Return the [X, Y] coordinate for the center point of the cell that contains the specified text.  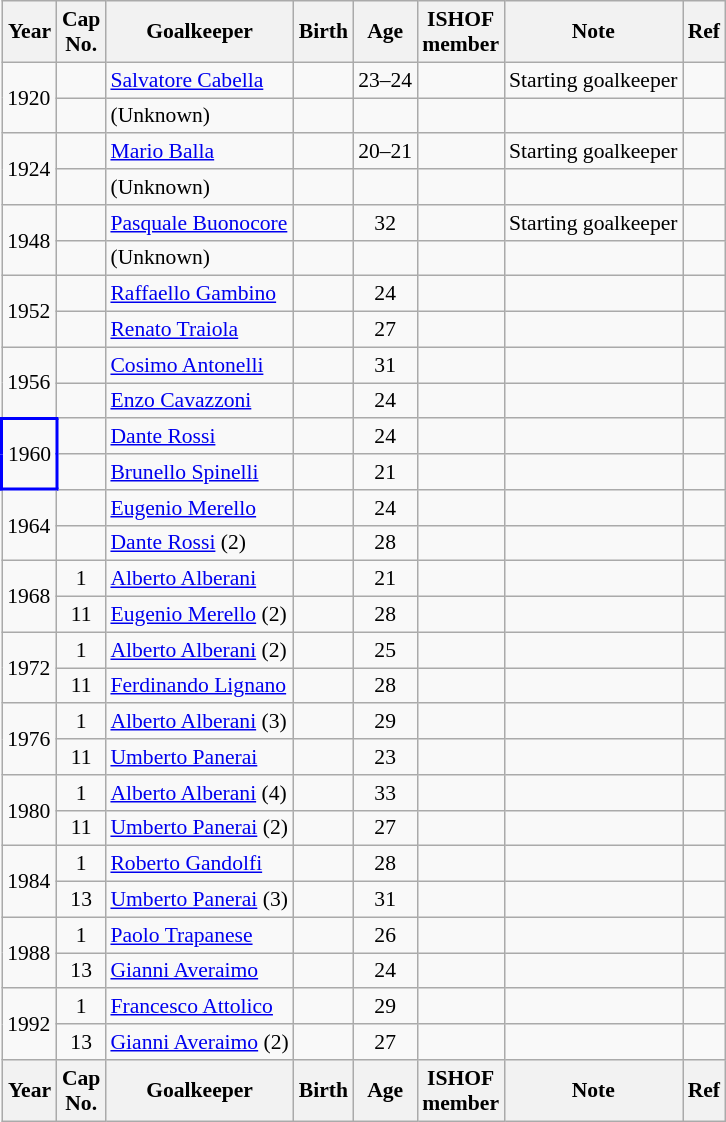
Dante Rossi [199, 437]
Pasquale Buonocore [199, 223]
32 [385, 223]
Roberto Gandolfi [199, 864]
Eugenio Merello [199, 508]
20–21 [385, 152]
1964 [30, 526]
Ferdinando Lignano [199, 686]
Umberto Panerai (3) [199, 900]
1968 [30, 596]
1920 [30, 98]
1972 [30, 668]
23 [385, 757]
Paolo Trapanese [199, 935]
26 [385, 935]
Brunello Spinelli [199, 472]
Francesco Attolico [199, 1007]
Cosimo Antonelli [199, 365]
33 [385, 793]
Alberto Alberani (2) [199, 650]
Enzo Cavazzoni [199, 401]
Alberto Alberani (3) [199, 722]
1988 [30, 952]
Raffaello Gambino [199, 294]
Gianni Averaimo [199, 971]
1992 [30, 1024]
1952 [30, 312]
1976 [30, 740]
25 [385, 650]
1960 [30, 454]
Alberto Alberani [199, 579]
1956 [30, 382]
1948 [30, 240]
23–24 [385, 80]
Gianni Averaimo (2) [199, 1042]
Mario Balla [199, 152]
Umberto Panerai [199, 757]
1924 [30, 170]
1984 [30, 882]
Alberto Alberani (4) [199, 793]
Salvatore Cabella [199, 80]
Dante Rossi (2) [199, 543]
Renato Traiola [199, 330]
Umberto Panerai (2) [199, 828]
Eugenio Merello (2) [199, 615]
1980 [30, 810]
